Search for the cell housing the specified text and yield its (x, y) center coordinate. 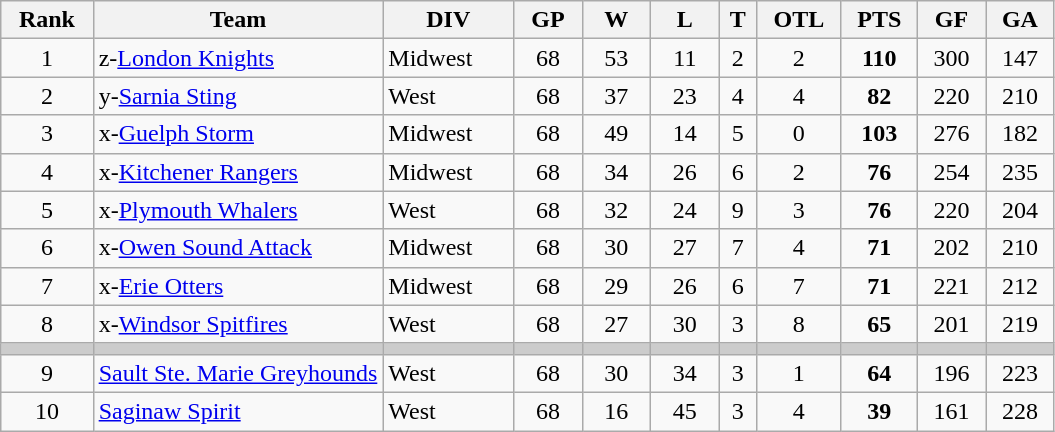
223 (1020, 373)
x-Owen Sound Attack (238, 248)
24 (685, 210)
182 (1020, 134)
39 (879, 411)
y-Sarnia Sting (238, 96)
23 (685, 96)
Sault Ste. Marie Greyhounds (238, 373)
45 (685, 411)
0 (798, 134)
201 (951, 324)
11 (685, 58)
x-Plymouth Whalers (238, 210)
PTS (879, 20)
300 (951, 58)
Team (238, 20)
49 (616, 134)
T (738, 20)
x-Windsor Spitfires (238, 324)
x-Erie Otters (238, 286)
219 (1020, 324)
DIV (448, 20)
53 (616, 58)
GP (548, 20)
OTL (798, 20)
L (685, 20)
14 (685, 134)
10 (47, 411)
x-Guelph Storm (238, 134)
W (616, 20)
147 (1020, 58)
37 (616, 96)
276 (951, 134)
161 (951, 411)
110 (879, 58)
228 (1020, 411)
202 (951, 248)
254 (951, 172)
64 (879, 373)
x-Kitchener Rangers (238, 172)
82 (879, 96)
16 (616, 411)
GA (1020, 20)
235 (1020, 172)
z-London Knights (238, 58)
196 (951, 373)
204 (1020, 210)
221 (951, 286)
29 (616, 286)
GF (951, 20)
Saginaw Spirit (238, 411)
32 (616, 210)
Rank (47, 20)
212 (1020, 286)
103 (879, 134)
65 (879, 324)
